Return (x, y) of the center of cell containing provided text 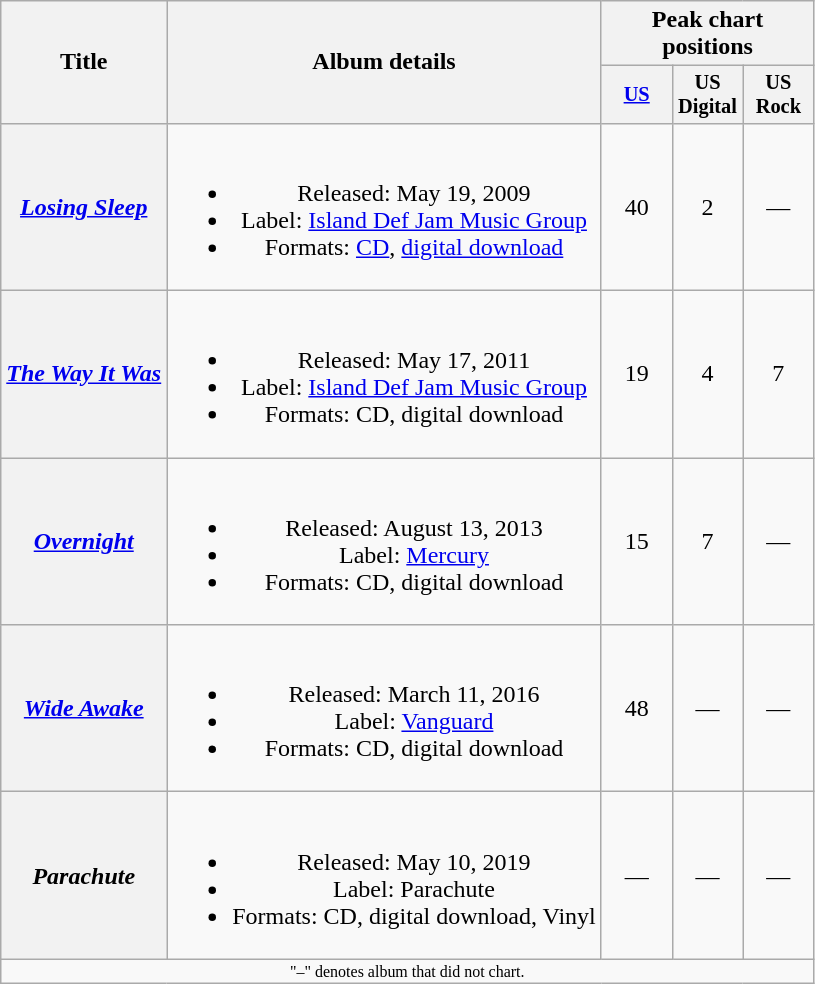
Peak chart positions (708, 34)
Losing Sleep (84, 206)
40 (636, 206)
US (636, 95)
4 (708, 374)
"–" denotes album that did not chart. (408, 971)
48 (636, 708)
Released: May 17, 2011Label: Island Def Jam Music GroupFormats: CD, digital download (384, 374)
Released: May 10, 2019Label: ParachuteFormats: CD, digital download, Vinyl (384, 876)
Wide Awake (84, 708)
The Way It Was (84, 374)
15 (636, 542)
Released: August 13, 2013Label: MercuryFormats: CD, digital download (384, 542)
19 (636, 374)
Released: May 19, 2009Label: Island Def Jam Music GroupFormats: CD, digital download (384, 206)
Released: March 11, 2016Label: VanguardFormats: CD, digital download (384, 708)
Title (84, 62)
Overnight (84, 542)
Album details (384, 62)
2 (708, 206)
Parachute (84, 876)
USDigital (708, 95)
USRock (778, 95)
